Locate the cell with the specified text and output its (x, y) center coordinate. 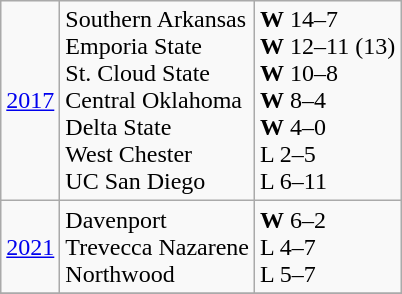
W 6–2L 4–7L 5–7 (328, 247)
Southern ArkansasEmporia StateSt. Cloud StateCentral OklahomaDelta StateWest ChesterUC San Diego (158, 101)
DavenportTrevecca NazareneNorthwood (158, 247)
W 14–7W 12–11 (13)W 10–8W 8–4W 4–0L 2–5L 6–11 (328, 101)
2017 (30, 101)
2021 (30, 247)
